Output the [x, y] coordinate of the center of the cell containing the given text.  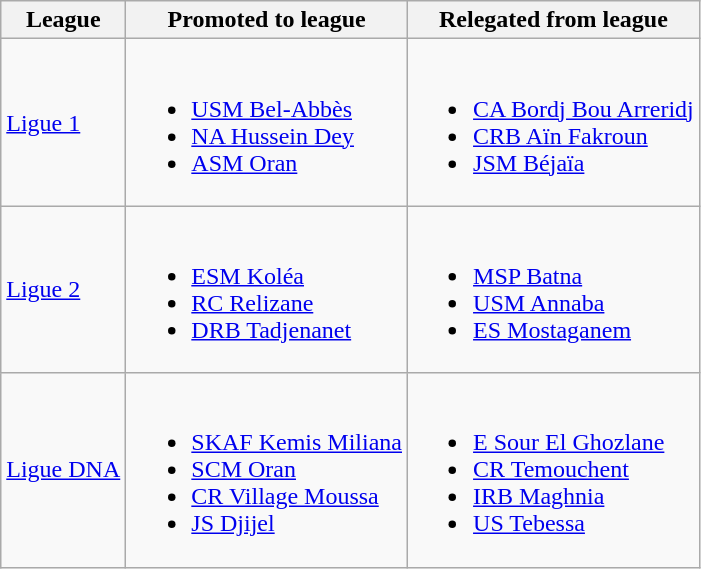
League [64, 20]
ESM KoléaRC RelizaneDRB Tadjenanet [267, 290]
CA Bordj Bou ArreridjCRB Aïn FakrounJSM Béjaïa [554, 122]
E Sour El GhozlaneCR TemouchentIRB MaghniaUS Tebessa [554, 470]
SKAF Kemis MilianaSCM OranCR Village MoussaJS Djijel [267, 470]
Ligue DNA [64, 470]
Relegated from league [554, 20]
USM Bel-AbbèsNA Hussein DeyASM Oran [267, 122]
Promoted to league [267, 20]
Ligue 2 [64, 290]
MSP BatnaUSM AnnabaES Mostaganem [554, 290]
Ligue 1 [64, 122]
